Search for the cell housing the specified text and yield its (x, y) center coordinate. 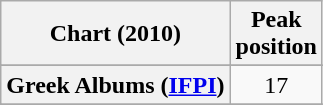
17 (276, 85)
Chart (2010) (116, 34)
Greek Albums (IFPI) (116, 85)
Peakposition (276, 34)
